From the cell containing the given text, extract its center point as (x, y) coordinate. 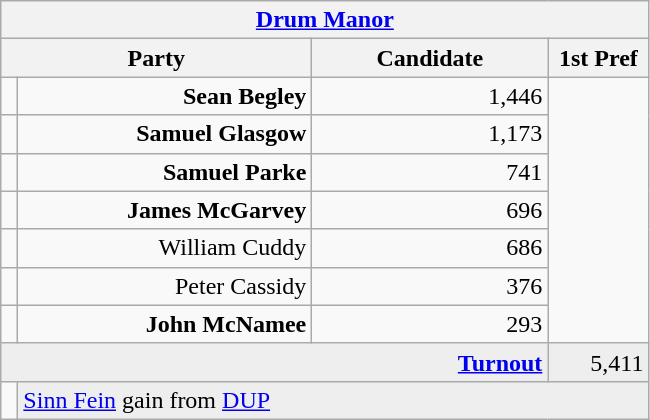
Sinn Fein gain from DUP (334, 400)
Peter Cassidy (165, 286)
696 (430, 210)
Candidate (430, 58)
Samuel Glasgow (165, 134)
Party (156, 58)
Sean Begley (165, 96)
1,173 (430, 134)
John McNamee (165, 324)
William Cuddy (165, 248)
1st Pref (598, 58)
Drum Manor (325, 20)
1,446 (430, 96)
376 (430, 286)
293 (430, 324)
Turnout (274, 362)
James McGarvey (165, 210)
Samuel Parke (165, 172)
741 (430, 172)
5,411 (598, 362)
686 (430, 248)
